Provide the [x, y] coordinate of the cell's center where the given text is located.  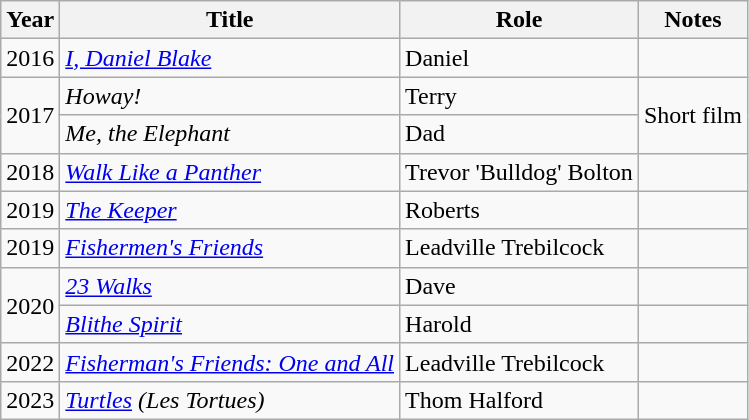
Roberts [520, 210]
Fisherman's Friends: One and All [230, 362]
Dad [520, 134]
Title [230, 20]
I, Daniel Blake [230, 58]
Daniel [520, 58]
2016 [30, 58]
Me, the Elephant [230, 134]
2020 [30, 305]
2023 [30, 400]
Trevor 'Bulldog' Bolton [520, 172]
Walk Like a Panther [230, 172]
Year [30, 20]
The Keeper [230, 210]
Turtles (Les Tortues) [230, 400]
2022 [30, 362]
Harold [520, 324]
2018 [30, 172]
Thom Halford [520, 400]
Dave [520, 286]
2017 [30, 115]
Role [520, 20]
Howay! [230, 96]
Blithe Spirit [230, 324]
Short film [692, 115]
Fishermen's Friends [230, 248]
23 Walks [230, 286]
Terry [520, 96]
Notes [692, 20]
